From the cell containing the given text, extract its center point as (x, y) coordinate. 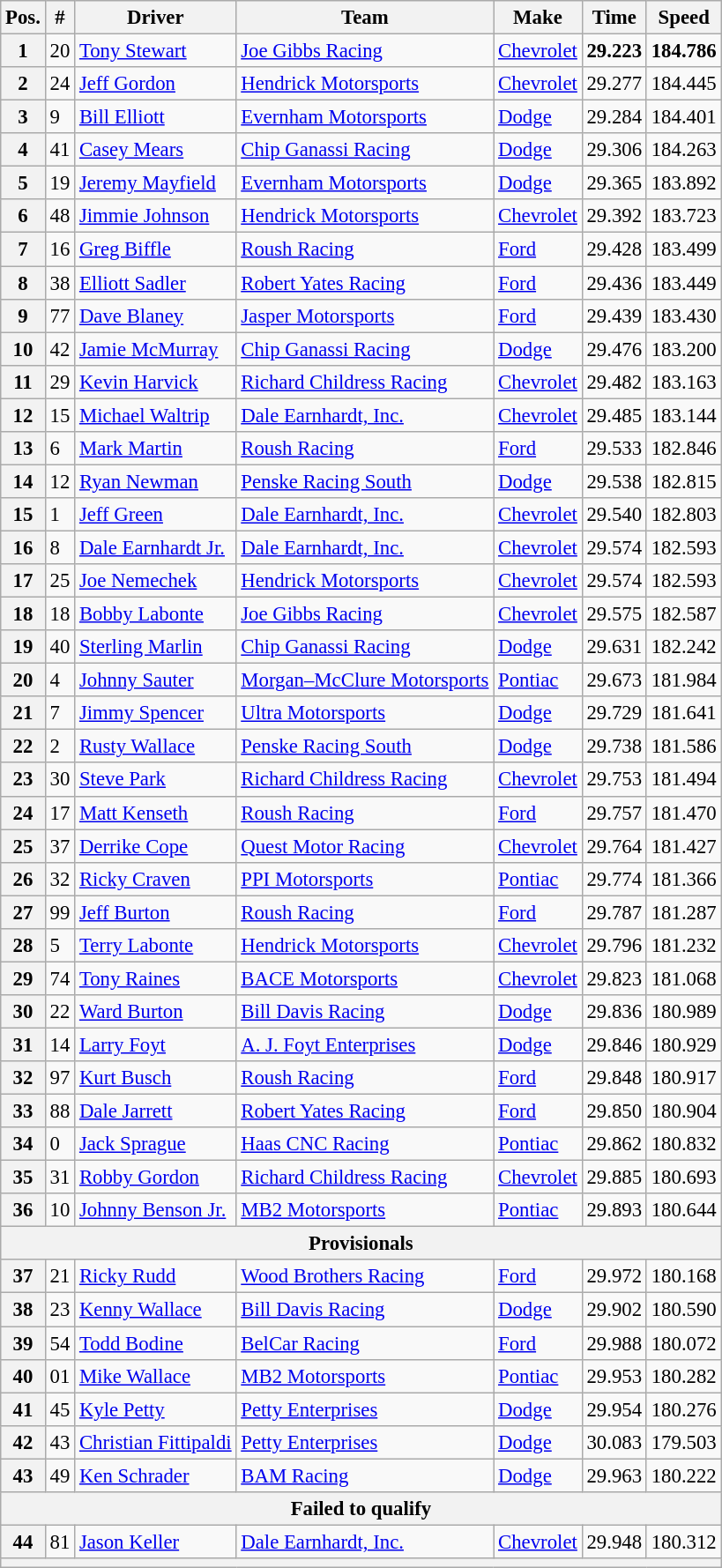
36 (23, 1210)
29.436 (614, 283)
27 (23, 912)
29.485 (614, 415)
Ultra Motorsports (365, 713)
Kyle Petty (155, 1409)
182.587 (684, 614)
Jeremy Mayfield (155, 183)
29.948 (614, 1542)
01 (60, 1376)
30.083 (614, 1442)
29.439 (614, 316)
Rusty Wallace (155, 747)
180.168 (684, 1277)
Kenny Wallace (155, 1310)
180.917 (684, 1078)
54 (60, 1343)
Speed (684, 18)
180.276 (684, 1409)
181.470 (684, 813)
29.988 (614, 1343)
Tony Raines (155, 978)
Jack Sprague (155, 1144)
Christian Fittipaldi (155, 1442)
BAM Racing (365, 1475)
Morgan–McClure Motorsports (365, 680)
29.476 (614, 349)
183.144 (684, 415)
Bobby Labonte (155, 614)
Ward Burton (155, 1012)
29.753 (614, 780)
Bill Elliott (155, 117)
Time (614, 18)
180.312 (684, 1542)
29.223 (614, 51)
A. J. Foyt Enterprises (365, 1044)
3 (23, 117)
181.427 (684, 846)
Kevin Harvick (155, 382)
183.892 (684, 183)
183.200 (684, 349)
Wood Brothers Racing (365, 1277)
29.850 (614, 1111)
29.538 (614, 481)
182.242 (684, 647)
181.068 (684, 978)
29.787 (614, 912)
99 (60, 912)
183.723 (684, 216)
33 (23, 1111)
Haas CNC Racing (365, 1144)
181.984 (684, 680)
49 (60, 1475)
184.263 (684, 150)
Derrike Cope (155, 846)
Team (365, 18)
Todd Bodine (155, 1343)
Mark Martin (155, 449)
0 (60, 1144)
29.284 (614, 117)
29.482 (614, 382)
180.282 (684, 1376)
45 (60, 1409)
29.738 (614, 747)
44 (23, 1542)
Sterling Marlin (155, 647)
181.494 (684, 780)
Robby Gordon (155, 1178)
29.631 (614, 647)
182.846 (684, 449)
Failed to qualify (361, 1509)
Greg Biffle (155, 249)
Michael Waltrip (155, 415)
Jeff Burton (155, 912)
BelCar Racing (365, 1343)
183.430 (684, 316)
29.836 (614, 1012)
181.232 (684, 946)
181.366 (684, 879)
29.954 (614, 1409)
180.904 (684, 1111)
29.540 (614, 515)
184.445 (684, 84)
Jimmy Spencer (155, 713)
181.287 (684, 912)
183.499 (684, 249)
29.846 (614, 1044)
180.222 (684, 1475)
74 (60, 978)
29.764 (614, 846)
Dale Jarrett (155, 1111)
88 (60, 1111)
Dale Earnhardt Jr. (155, 547)
180.644 (684, 1210)
Quest Motor Racing (365, 846)
180.590 (684, 1310)
29.729 (614, 713)
Jasper Motorsports (365, 316)
Elliott Sadler (155, 283)
29.533 (614, 449)
11 (23, 382)
Mike Wallace (155, 1376)
180.072 (684, 1343)
# (60, 18)
29.862 (614, 1144)
29.428 (614, 249)
181.641 (684, 713)
29.277 (614, 84)
Terry Labonte (155, 946)
48 (60, 216)
26 (23, 879)
77 (60, 316)
Matt Kenseth (155, 813)
180.693 (684, 1178)
180.989 (684, 1012)
29.823 (614, 978)
29.774 (614, 879)
182.803 (684, 515)
29.972 (614, 1277)
Johnny Sauter (155, 680)
13 (23, 449)
Ken Schrader (155, 1475)
Kurt Busch (155, 1078)
Jimmie Johnson (155, 216)
Ricky Craven (155, 879)
29.796 (614, 946)
Provisionals (361, 1244)
Make (538, 18)
Jamie McMurray (155, 349)
BACE Motorsports (365, 978)
34 (23, 1144)
Tony Stewart (155, 51)
Joe Nemechek (155, 581)
Ryan Newman (155, 481)
29.848 (614, 1078)
29.953 (614, 1376)
PPI Motorsports (365, 879)
180.832 (684, 1144)
29.893 (614, 1210)
29.392 (614, 216)
182.815 (684, 481)
Casey Mears (155, 150)
29.575 (614, 614)
184.786 (684, 51)
29.365 (614, 183)
Larry Foyt (155, 1044)
29.306 (614, 150)
181.586 (684, 747)
183.163 (684, 382)
Ricky Rudd (155, 1277)
28 (23, 946)
29.757 (614, 813)
29.673 (614, 680)
Jeff Gordon (155, 84)
Johnny Benson Jr. (155, 1210)
39 (23, 1343)
183.449 (684, 283)
Jason Keller (155, 1542)
97 (60, 1078)
29.902 (614, 1310)
179.503 (684, 1442)
Driver (155, 18)
180.929 (684, 1044)
Pos. (23, 18)
184.401 (684, 117)
29.963 (614, 1475)
35 (23, 1178)
Dave Blaney (155, 316)
81 (60, 1542)
Steve Park (155, 780)
29.885 (614, 1178)
Jeff Green (155, 515)
